Scan for the cell matching the given text and deliver its (X, Y) coordinate at center. 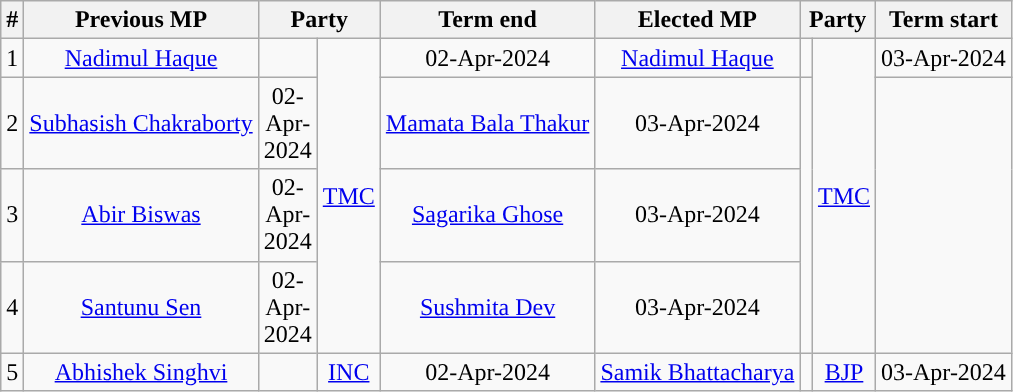
Sushmita Dev (488, 307)
Abir Biswas (141, 215)
2 (12, 123)
Sagarika Ghose (488, 215)
Term end (488, 20)
INC (348, 372)
BJP (844, 372)
Elected MP (698, 20)
Abhishek Singhvi (141, 372)
Santunu Sen (141, 307)
# (12, 20)
1 (12, 58)
Mamata Bala Thakur (488, 123)
Term start (944, 20)
Previous MP (141, 20)
4 (12, 307)
5 (12, 372)
Samik Bhattacharya (698, 372)
Subhasish Chakraborty (141, 123)
3 (12, 215)
